Locate the cell with the specified text and output its (x, y) center coordinate. 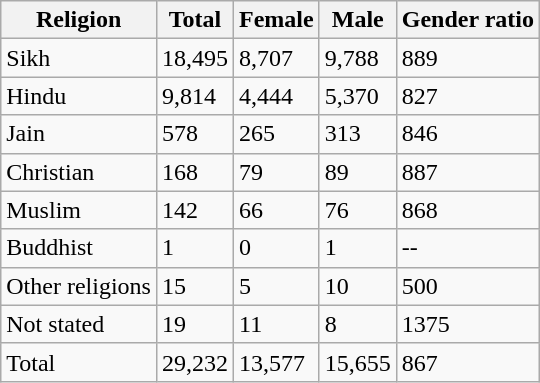
Gender ratio (468, 20)
19 (194, 324)
Other religions (79, 286)
Christian (79, 172)
11 (277, 324)
79 (277, 172)
265 (277, 134)
Not stated (79, 324)
Female (277, 20)
89 (358, 172)
15 (194, 286)
15,655 (358, 362)
142 (194, 210)
887 (468, 172)
Muslim (79, 210)
76 (358, 210)
168 (194, 172)
867 (468, 362)
18,495 (194, 58)
10 (358, 286)
Hindu (79, 96)
13,577 (277, 362)
846 (468, 134)
5 (277, 286)
500 (468, 286)
Sikh (79, 58)
-- (468, 248)
827 (468, 96)
9,788 (358, 58)
Jain (79, 134)
9,814 (194, 96)
66 (277, 210)
Buddhist (79, 248)
8 (358, 324)
313 (358, 134)
868 (468, 210)
29,232 (194, 362)
Religion (79, 20)
889 (468, 58)
578 (194, 134)
8,707 (277, 58)
5,370 (358, 96)
Male (358, 20)
4,444 (277, 96)
0 (277, 248)
1375 (468, 324)
